Return [x, y] of the center of cell containing provided text 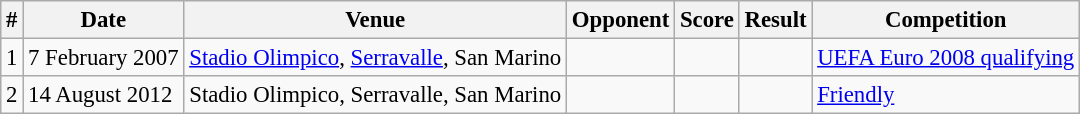
Result [776, 20]
Date [104, 20]
Venue [376, 20]
Score [708, 20]
Friendly [946, 95]
2 [12, 95]
Competition [946, 20]
Opponent [621, 20]
7 February 2007 [104, 58]
UEFA Euro 2008 qualifying [946, 58]
# [12, 20]
1 [12, 58]
14 August 2012 [104, 95]
